Pinpoint the cell where the given text exists, returning its [x, y] midpoint coordinate. 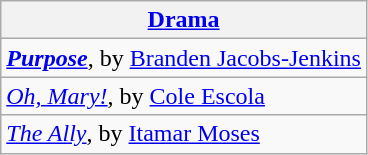
Purpose, by Branden Jacobs-Jenkins [184, 58]
Drama [184, 20]
The Ally, by Itamar Moses [184, 134]
Oh, Mary!, by Cole Escola [184, 96]
